Search for the cell housing the specified text and yield its (x, y) center coordinate. 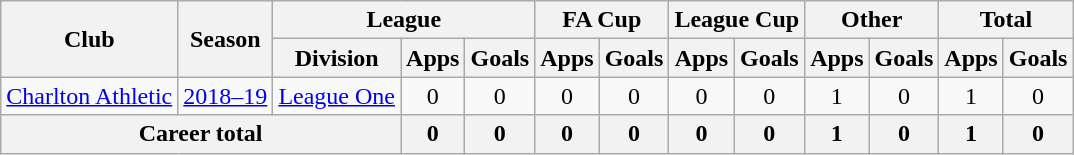
Season (226, 39)
2018–19 (226, 96)
League (404, 20)
League Cup (737, 20)
Charlton Athletic (90, 96)
Career total (201, 134)
League One (337, 96)
Club (90, 39)
Total (1006, 20)
Division (337, 58)
Other (872, 20)
FA Cup (602, 20)
